From the cell containing the given text, extract its center point as [X, Y] coordinate. 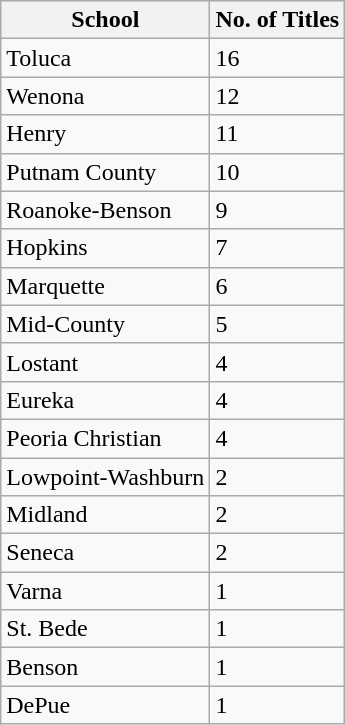
St. Bede [106, 629]
Henry [106, 134]
Wenona [106, 96]
Marquette [106, 286]
9 [278, 210]
Varna [106, 591]
7 [278, 248]
5 [278, 324]
Mid-County [106, 324]
Toluca [106, 58]
12 [278, 96]
No. of Titles [278, 20]
6 [278, 286]
Midland [106, 515]
10 [278, 172]
Lowpoint-Washburn [106, 477]
School [106, 20]
Benson [106, 667]
DePue [106, 705]
16 [278, 58]
Peoria Christian [106, 438]
11 [278, 134]
Hopkins [106, 248]
Lostant [106, 362]
Roanoke-Benson [106, 210]
Seneca [106, 553]
Eureka [106, 400]
Putnam County [106, 172]
